Pinpoint the cell where the given text exists, returning its [x, y] midpoint coordinate. 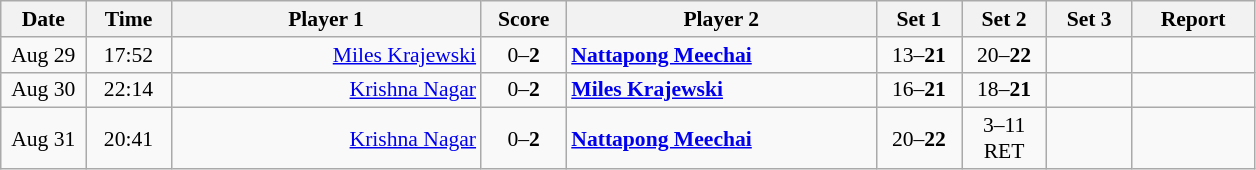
13–21 [918, 55]
16–21 [918, 90]
20:41 [128, 138]
Aug 30 [44, 90]
Aug 31 [44, 138]
Date [44, 19]
Time [128, 19]
Set 2 [1004, 19]
18–21 [1004, 90]
Player 2 [721, 19]
Set 1 [918, 19]
Score [524, 19]
17:52 [128, 55]
Player 1 [326, 19]
22:14 [128, 90]
Set 3 [1090, 19]
3–11 RET [1004, 138]
Aug 29 [44, 55]
Report [1194, 19]
